Return the (X, Y) coordinate for the center point of the cell that contains the specified text.  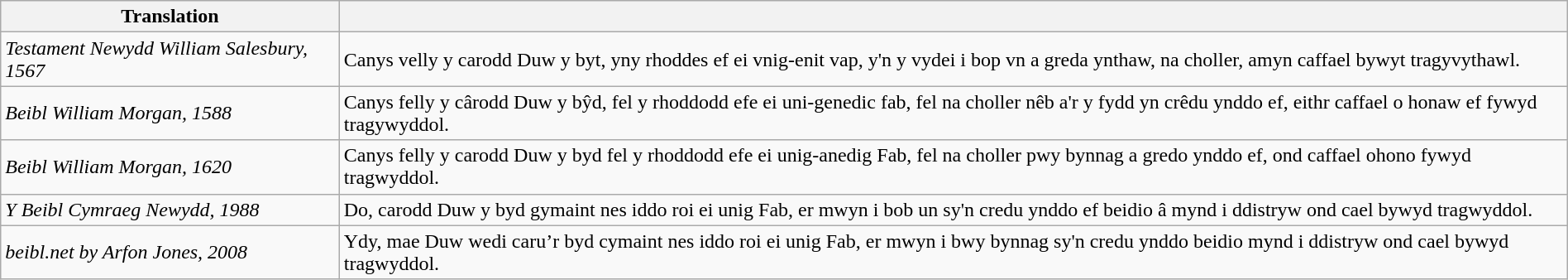
Testament Newydd William Salesbury, 1567 (170, 60)
Translation (170, 17)
beibl.net by Arfon Jones, 2008 (170, 252)
Canys felly y carodd Duw y byd fel y rhoddodd efe ei unig-anedig Fab, fel na choller pwy bynnag a gredo ynddo ef, ond caffael ohono fywyd tragwyddol. (953, 167)
Canys velly y carodd Duw y byt, yny rhoddes ef ei vnig-enit vap, y'n y vydei i bop vn a greda ynthaw, na choller, amyn caffael bywyt tragyvythawl. (953, 60)
Beibl William Morgan, 1620 (170, 167)
Beibl William Morgan, 1588 (170, 113)
Y Beibl Cymraeg Newydd, 1988 (170, 210)
Do, carodd Duw y byd gymaint nes iddo roi ei unig Fab, er mwyn i bob un sy'n credu ynddo ef beidio â mynd i ddistryw ond cael bywyd tragwyddol. (953, 210)
